Capture the cell that displays the provided text and extract its (X, Y) central coordinate. 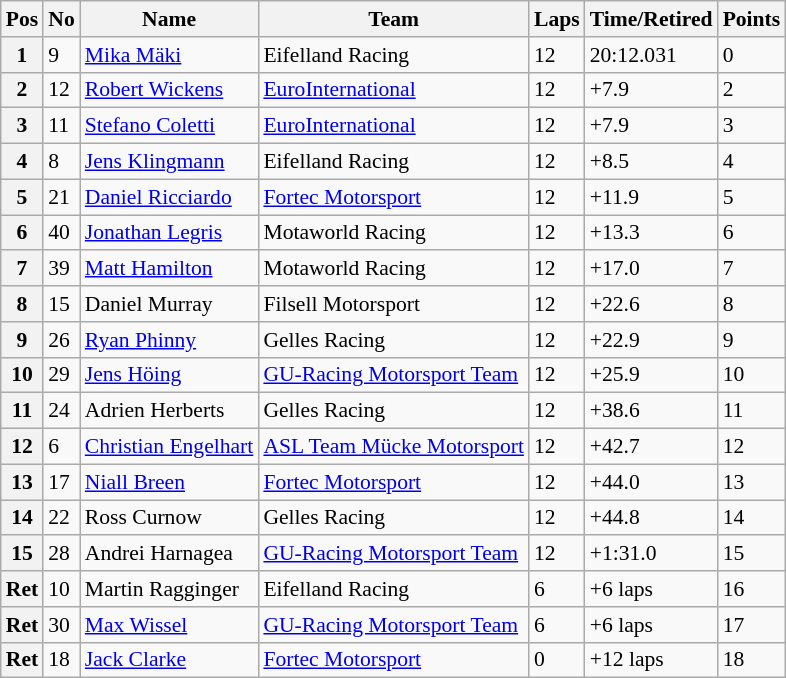
1 (22, 55)
Jens Klingmann (170, 162)
+8.5 (652, 162)
+25.9 (652, 375)
Martin Ragginger (170, 589)
Jens Höing (170, 375)
+12 laps (652, 660)
+1:31.0 (652, 554)
Jonathan Legris (170, 233)
Andrei Harnagea (170, 554)
No (62, 19)
Daniel Ricciardo (170, 197)
Christian Engelhart (170, 447)
22 (62, 518)
+17.0 (652, 269)
ASL Team Mücke Motorsport (394, 447)
Matt Hamilton (170, 269)
29 (62, 375)
16 (752, 589)
Pos (22, 19)
Team (394, 19)
Time/Retired (652, 19)
40 (62, 233)
Niall Breen (170, 482)
Adrien Herberts (170, 411)
Max Wissel (170, 625)
+44.8 (652, 518)
21 (62, 197)
+11.9 (652, 197)
Name (170, 19)
Laps (557, 19)
+38.6 (652, 411)
+44.0 (652, 482)
Mika Mäki (170, 55)
Robert Wickens (170, 90)
20:12.031 (652, 55)
+22.9 (652, 340)
+42.7 (652, 447)
30 (62, 625)
26 (62, 340)
Ryan Phinny (170, 340)
24 (62, 411)
+22.6 (652, 304)
Filsell Motorsport (394, 304)
+13.3 (652, 233)
Daniel Murray (170, 304)
28 (62, 554)
Stefano Coletti (170, 126)
39 (62, 269)
Jack Clarke (170, 660)
Ross Curnow (170, 518)
Points (752, 19)
